Return [x, y] of the center of cell containing provided text 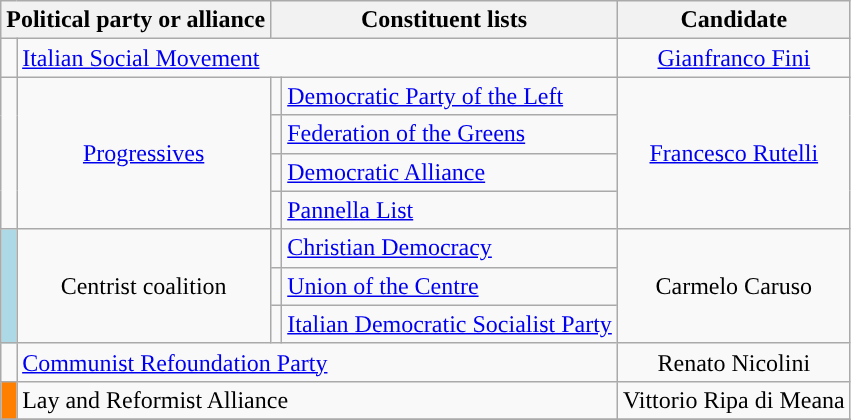
Christian Democracy [450, 248]
Vittorio Ripa di Meana [734, 400]
Federation of the Greens [450, 134]
Italian Democratic Socialist Party [450, 324]
Francesco Rutelli [734, 153]
Communist Refoundation Party [318, 362]
Carmelo Caruso [734, 286]
Progressives [144, 153]
Democratic Alliance [450, 172]
Italian Social Movement [318, 58]
Union of the Centre [450, 286]
Renato Nicolini [734, 362]
Gianfranco Fini [734, 58]
Candidate [734, 20]
Centrist coalition [144, 286]
Lay and Reformist Alliance [318, 400]
Pannella List [450, 210]
Democratic Party of the Left [450, 96]
Constituent lists [444, 20]
Political party or alliance [136, 20]
